Locate the cell with the specified text and output its (X, Y) center coordinate. 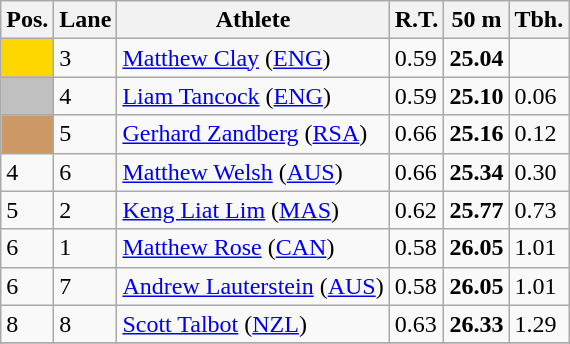
Pos. (28, 20)
Gerhard Zandberg (RSA) (253, 134)
25.10 (476, 96)
25.16 (476, 134)
50 m (476, 20)
Matthew Rose (CAN) (253, 248)
1.29 (539, 324)
25.77 (476, 210)
Matthew Welsh (AUS) (253, 172)
R.T. (416, 20)
Liam Tancock (ENG) (253, 96)
Andrew Lauterstein (AUS) (253, 286)
7 (86, 286)
0.62 (416, 210)
0.12 (539, 134)
Scott Talbot (NZL) (253, 324)
Matthew Clay (ENG) (253, 58)
Lane (86, 20)
26.33 (476, 324)
1 (86, 248)
0.73 (539, 210)
Keng Liat Lim (MAS) (253, 210)
25.34 (476, 172)
2 (86, 210)
Athlete (253, 20)
Tbh. (539, 20)
0.06 (539, 96)
25.04 (476, 58)
0.30 (539, 172)
0.63 (416, 324)
3 (86, 58)
